From the cell containing the given text, extract its center point as (x, y) coordinate. 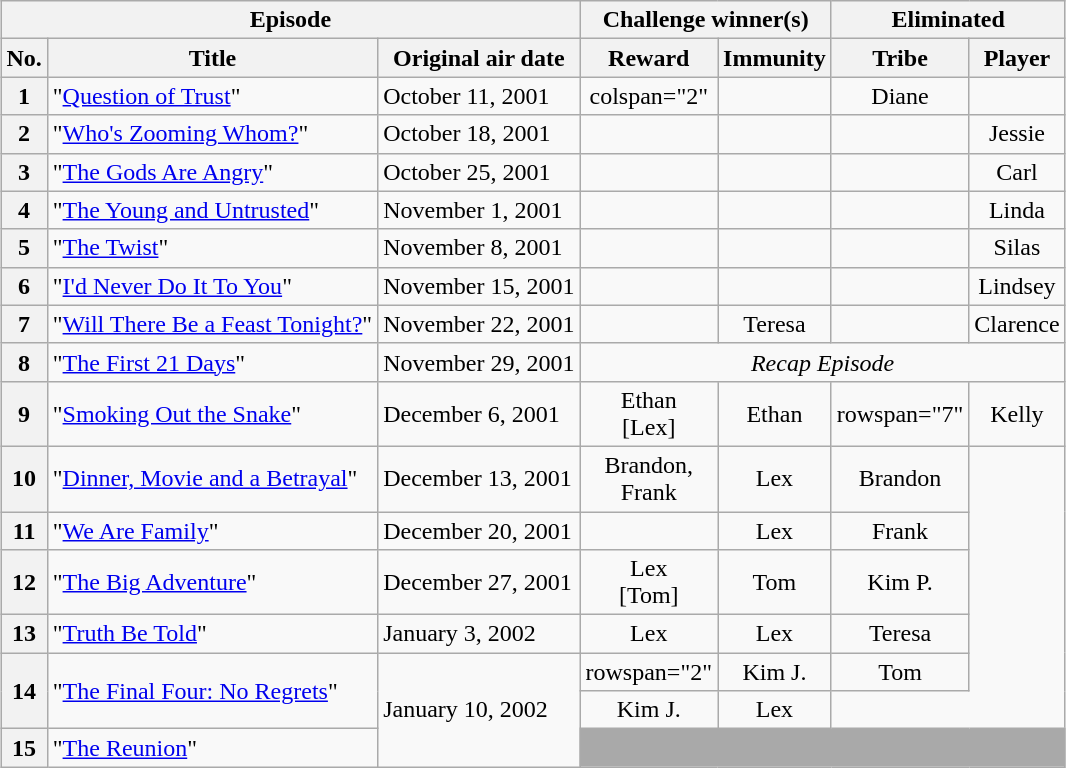
12 (24, 582)
colspan="2" (649, 96)
Lex[Tom] (649, 582)
Brandon,Frank (649, 478)
"Question of Trust" (212, 96)
7 (24, 324)
"Smoking Out the Snake" (212, 414)
Reward (649, 58)
2 (24, 134)
4 (24, 210)
Recap Episode (822, 362)
Immunity (775, 58)
Tribe (900, 58)
3 (24, 172)
"Will There Be a Feast Tonight?" (212, 324)
October 11, 2001 (479, 96)
November 1, 2001 (479, 210)
rowspan="2" (649, 672)
"The Young and Untrusted" (212, 210)
1 (24, 96)
November 29, 2001 (479, 362)
"The Big Adventure" (212, 582)
"Truth Be Told" (212, 634)
13 (24, 634)
November 22, 2001 (479, 324)
6 (24, 286)
Ethan[Lex] (649, 414)
Episode (290, 20)
December 20, 2001 (479, 531)
October 25, 2001 (479, 172)
Title (212, 58)
Clarence (1017, 324)
Silas (1017, 248)
Jessie (1017, 134)
Frank (900, 531)
January 3, 2002 (479, 634)
Player (1017, 58)
Linda (1017, 210)
Kelly (1017, 414)
No. (24, 58)
15 (24, 748)
Challenge winner(s) (706, 20)
8 (24, 362)
"I'd Never Do It To You" (212, 286)
Kim P. (900, 582)
December 6, 2001 (479, 414)
December 27, 2001 (479, 582)
Diane (900, 96)
Brandon (900, 478)
"Dinner, Movie and a Betrayal" (212, 478)
November 15, 2001 (479, 286)
January 10, 2002 (479, 710)
Ethan (775, 414)
9 (24, 414)
"The Reunion" (212, 748)
14 (24, 691)
Lindsey (1017, 286)
"The Twist" (212, 248)
October 18, 2001 (479, 134)
November 8, 2001 (479, 248)
5 (24, 248)
Carl (1017, 172)
10 (24, 478)
"The First 21 Days" (212, 362)
11 (24, 531)
"Who's Zooming Whom?" (212, 134)
"The Gods Are Angry" (212, 172)
"We Are Family" (212, 531)
Eliminated (948, 20)
"The Final Four: No Regrets" (212, 691)
December 13, 2001 (479, 478)
Original air date (479, 58)
rowspan="7" (900, 414)
